Locate the cell with the specified text and output its [X, Y] center coordinate. 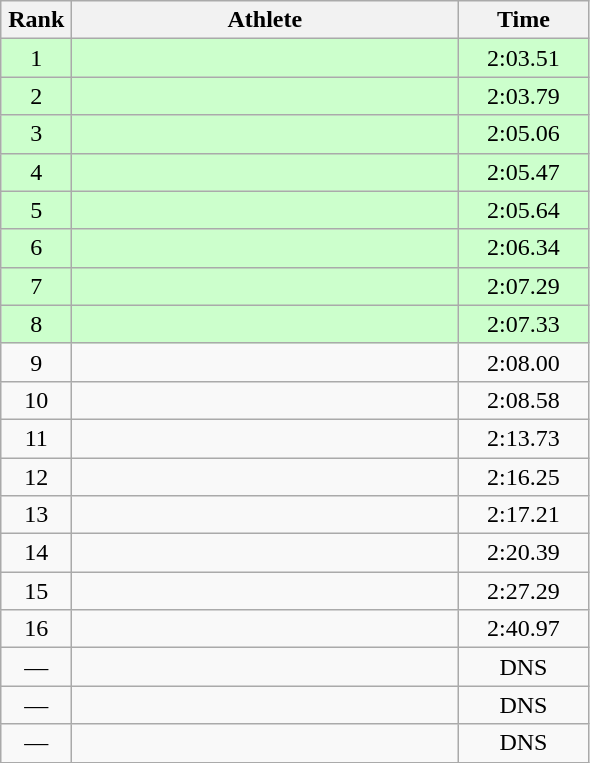
15 [36, 591]
10 [36, 400]
2:40.97 [524, 629]
2:05.06 [524, 134]
13 [36, 515]
7 [36, 286]
Time [524, 20]
8 [36, 324]
16 [36, 629]
6 [36, 248]
2:08.00 [524, 362]
4 [36, 172]
2:06.34 [524, 248]
9 [36, 362]
2:08.58 [524, 400]
2:07.33 [524, 324]
2:17.21 [524, 515]
3 [36, 134]
2:03.51 [524, 58]
2:05.47 [524, 172]
2:27.29 [524, 591]
12 [36, 477]
14 [36, 553]
Rank [36, 20]
2:07.29 [524, 286]
2:13.73 [524, 438]
Athlete [265, 20]
5 [36, 210]
2:05.64 [524, 210]
2:20.39 [524, 553]
2:03.79 [524, 96]
2:16.25 [524, 477]
11 [36, 438]
1 [36, 58]
2 [36, 96]
